For the text-containing cell, return its midpoint in (x, y) coordinate format. 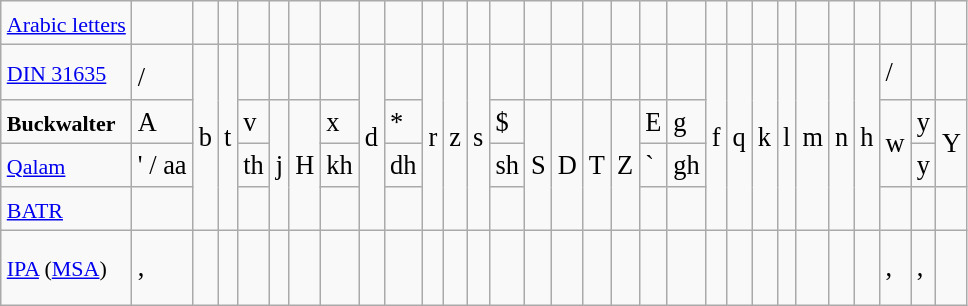
` (653, 165)
w (894, 142)
sh (507, 165)
A (162, 121)
Z (625, 164)
d (372, 137)
b (206, 137)
$ (507, 121)
x (339, 121)
g (686, 121)
IPA (MSA) (66, 268)
Qalam (66, 165)
q (740, 137)
r (432, 137)
th (254, 165)
f (716, 137)
Y (952, 142)
E (653, 121)
H (304, 164)
z (455, 137)
j (280, 164)
D (568, 164)
Arabic letters (66, 22)
h (866, 137)
BATR (66, 209)
t (228, 137)
‎ (952, 22)
* (403, 121)
S (538, 164)
' / aa (162, 165)
Buckwalter (66, 121)
T (597, 164)
dh (403, 165)
s (478, 137)
m (812, 137)
k (764, 137)
l (786, 137)
kh (339, 165)
v (254, 121)
DIN 31635 (66, 72)
n (842, 137)
gh (686, 165)
